Detect which cell encompasses the target text, then output its [X, Y] center coordinate. 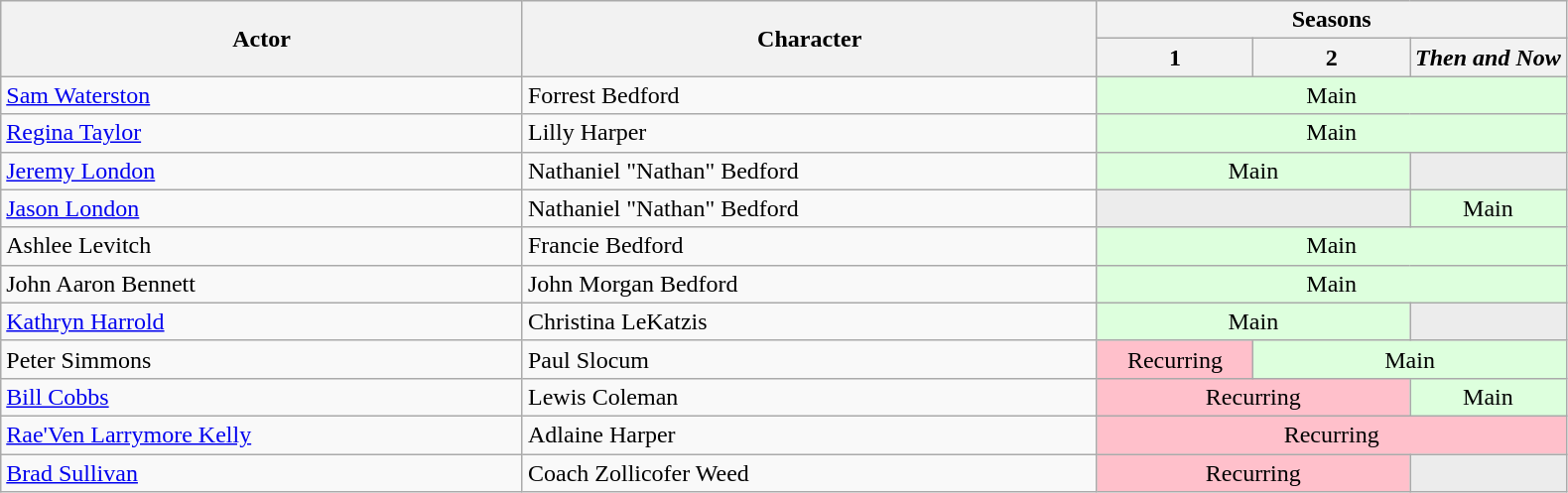
John Aaron Bennett [262, 284]
Character [810, 39]
Rae'Ven Larrymore Kelly [262, 434]
Adlaine Harper [810, 434]
Jeremy London [262, 171]
Seasons [1332, 20]
Kathryn Harrold [262, 321]
Jason London [262, 208]
Sam Waterston [262, 95]
Regina Taylor [262, 133]
2 [1332, 58]
Christina LeKatzis [810, 321]
Coach Zollicofer Weed [810, 473]
Paul Slocum [810, 359]
Peter Simmons [262, 359]
Francie Bedford [810, 246]
Lewis Coleman [810, 397]
Lilly Harper [810, 133]
Ashlee Levitch [262, 246]
Then and Now [1489, 58]
Actor [262, 39]
Brad Sullivan [262, 473]
Forrest Bedford [810, 95]
1 [1175, 58]
John Morgan Bedford [810, 284]
Bill Cobbs [262, 397]
